Search for the cell housing the specified text and yield its [X, Y] center coordinate. 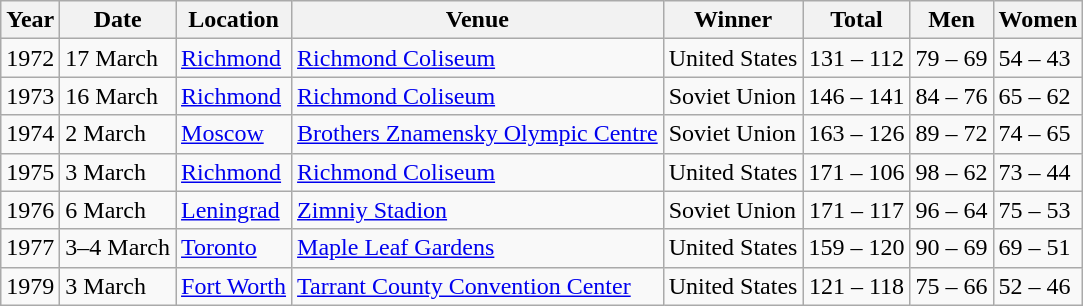
73 – 44 [1038, 172]
1974 [30, 134]
96 – 64 [952, 210]
1975 [30, 172]
89 – 72 [952, 134]
75 – 66 [952, 286]
74 – 65 [1038, 134]
Maple Leaf Gardens [478, 248]
146 – 141 [856, 96]
65 – 62 [1038, 96]
3–4 March [118, 248]
Winner [733, 20]
17 March [118, 58]
1976 [30, 210]
Women [1038, 20]
69 – 51 [1038, 248]
2 March [118, 134]
Men [952, 20]
Location [234, 20]
Year [30, 20]
Date [118, 20]
Leningrad [234, 210]
Fort Worth [234, 286]
131 – 112 [856, 58]
Total [856, 20]
Venue [478, 20]
Moscow [234, 134]
159 – 120 [856, 248]
Tarrant County Convention Center [478, 286]
1977 [30, 248]
171 – 117 [856, 210]
1973 [30, 96]
98 – 62 [952, 172]
90 – 69 [952, 248]
121 – 118 [856, 286]
16 March [118, 96]
Toronto [234, 248]
Zimniy Stadion [478, 210]
163 – 126 [856, 134]
6 March [118, 210]
Brothers Znamensky Olympic Centre [478, 134]
84 – 76 [952, 96]
52 – 46 [1038, 286]
54 – 43 [1038, 58]
171 – 106 [856, 172]
1979 [30, 286]
79 – 69 [952, 58]
75 – 53 [1038, 210]
1972 [30, 58]
